Locate the cell with the specified text and output its (X, Y) center coordinate. 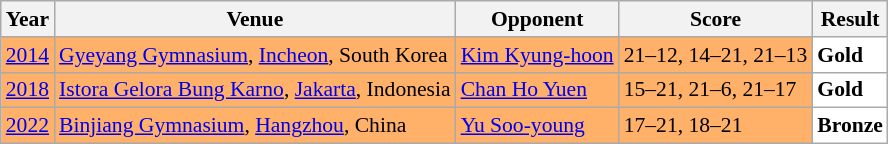
17–21, 18–21 (716, 126)
Yu Soo-young (538, 126)
2014 (28, 55)
Bronze (850, 126)
Score (716, 19)
15–21, 21–6, 21–17 (716, 90)
2022 (28, 126)
21–12, 14–21, 21–13 (716, 55)
2018 (28, 90)
Gyeyang Gymnasium, Incheon, South Korea (255, 55)
Result (850, 19)
Venue (255, 19)
Binjiang Gymnasium, Hangzhou, China (255, 126)
Opponent (538, 19)
Istora Gelora Bung Karno, Jakarta, Indonesia (255, 90)
Chan Ho Yuen (538, 90)
Kim Kyung-hoon (538, 55)
Year (28, 19)
